Return the [x, y] coordinate for the center point of the cell that contains the specified text.  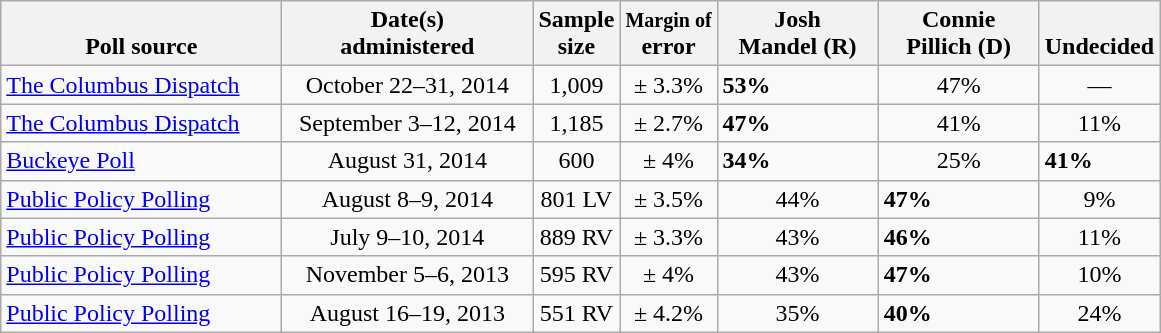
46% [958, 237]
9% [1099, 199]
Samplesize [576, 34]
44% [798, 199]
24% [1099, 313]
34% [798, 161]
600 [576, 161]
± 2.7% [668, 123]
August 8–9, 2014 [408, 199]
53% [798, 85]
10% [1099, 275]
ConniePillich (D) [958, 34]
801 LV [576, 199]
Undecided [1099, 34]
July 9–10, 2014 [408, 237]
889 RV [576, 237]
August 16–19, 2013 [408, 313]
Poll source [142, 34]
40% [958, 313]
JoshMandel (R) [798, 34]
— [1099, 85]
Margin oferror [668, 34]
25% [958, 161]
35% [798, 313]
± 3.5% [668, 199]
1,185 [576, 123]
Buckeye Poll [142, 161]
1,009 [576, 85]
± 4.2% [668, 313]
August 31, 2014 [408, 161]
September 3–12, 2014 [408, 123]
551 RV [576, 313]
Date(s)administered [408, 34]
October 22–31, 2014 [408, 85]
November 5–6, 2013 [408, 275]
595 RV [576, 275]
